Pinpoint the cell where the given text exists, returning its (X, Y) midpoint coordinate. 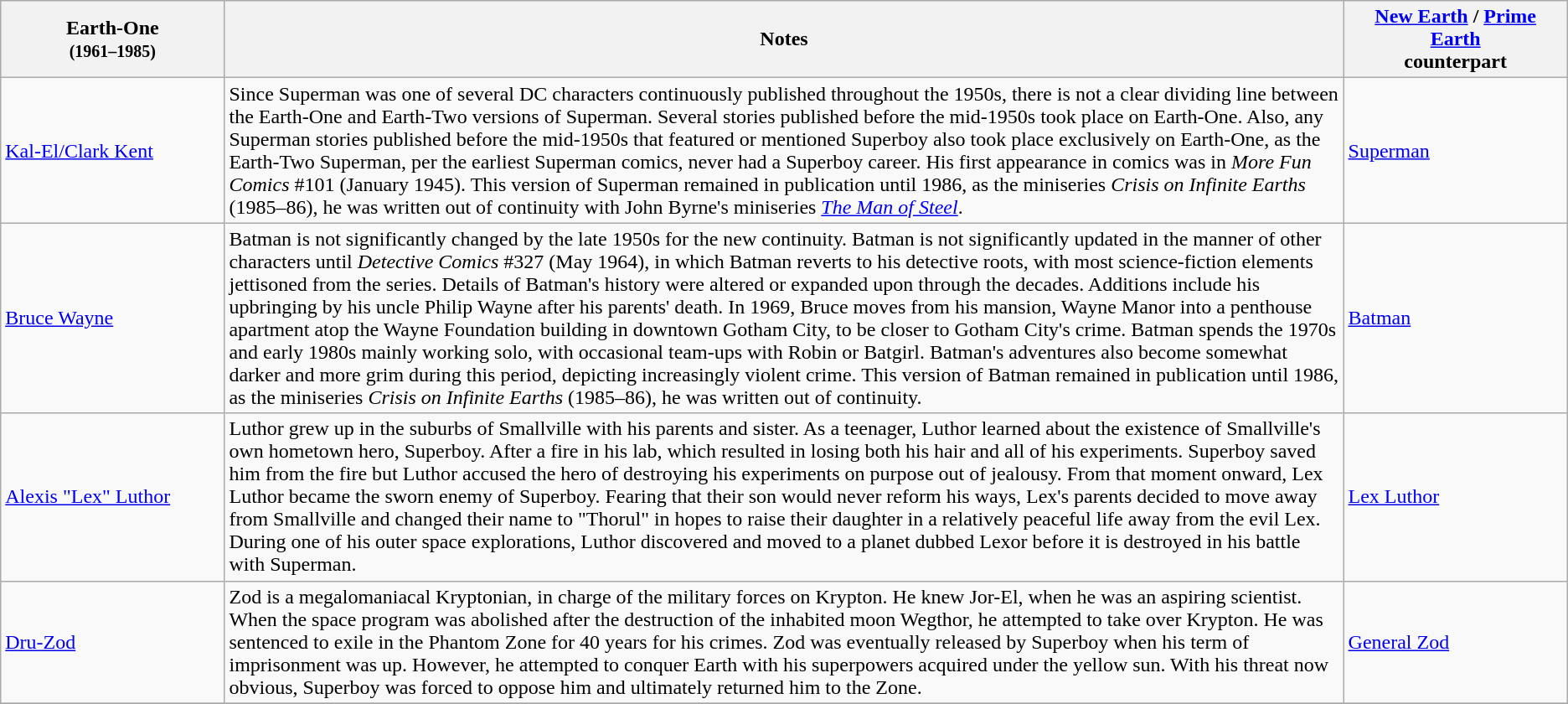
Dru-Zod (112, 642)
Alexis "Lex" Luthor (112, 497)
Batman (1456, 318)
Kal-El/Clark Kent (112, 151)
Bruce Wayne (112, 318)
New Earth / Prime Earthcounterpart (1456, 39)
Superman (1456, 151)
Notes (784, 39)
Earth-One(1961–1985) (112, 39)
General Zod (1456, 642)
Lex Luthor (1456, 497)
